Detect which cell encompasses the target text, then output its (X, Y) center coordinate. 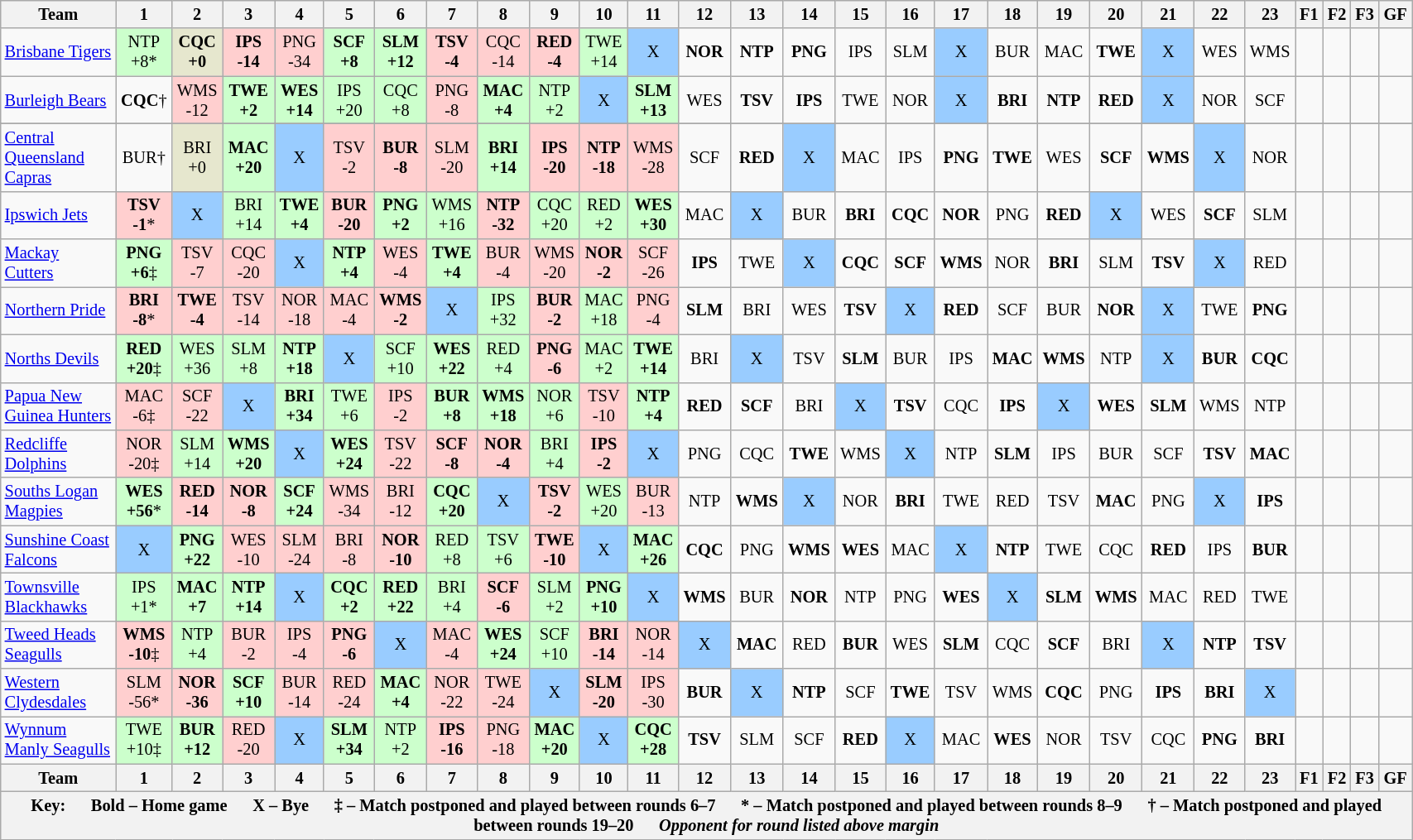
IPS-14 (248, 52)
NTP+8* (144, 52)
PNG+2 (401, 215)
Western Clydesdales (58, 693)
MAC+26 (654, 550)
TSV-1* (144, 215)
SLM-24 (300, 550)
SLM+34 (349, 740)
PNG-34 (300, 52)
Papua New Guinea Hunters (58, 406)
BUR-8 (401, 157)
NTP+18 (300, 358)
MAC+7 (197, 597)
MAC-6‡ (144, 406)
NTP-18 (603, 157)
CQC+0 (197, 52)
IPS+20 (349, 100)
WES+20 (603, 502)
BRI-14 (603, 645)
Norths Devils (58, 358)
TSV-7 (197, 263)
TSV-10 (603, 406)
BUR+8 (452, 406)
Tweed Heads Seagulls (58, 645)
NOR+6 (555, 406)
Northern Pride (58, 310)
BUR-20 (349, 215)
TWE+10‡ (144, 740)
WMS-10‡ (144, 645)
SLM+13 (654, 100)
WMS-20 (555, 263)
TSV-14 (248, 310)
TWE-24 (503, 693)
WES+14 (300, 100)
BRI-8 (349, 550)
PNG+10 (603, 597)
SLM-56* (144, 693)
RED+2 (603, 215)
TSV-22 (401, 454)
RED+20‡ (144, 358)
SLM+12 (401, 52)
Ipswich Jets (58, 215)
RED-4 (555, 52)
BUR† (144, 157)
SCF+24 (300, 502)
CQC+2 (349, 597)
Wynnum Manly Seagulls (58, 740)
TSV+6 (503, 550)
BRI+0 (197, 157)
PNG+22 (197, 550)
BUR-13 (654, 502)
NOR-14 (654, 645)
NOR-8 (248, 502)
CQC† (144, 100)
WMS-12 (197, 100)
RED-20 (248, 740)
MAC+2 (603, 358)
SCF+8 (349, 52)
SCF-26 (654, 263)
IPS-30 (654, 693)
RED-24 (349, 693)
SCF-8 (452, 454)
NTP+14 (248, 597)
BUR-14 (300, 693)
TWE-10 (555, 550)
Burleigh Bears (58, 100)
WMS+20 (248, 454)
Mackay Cutters (58, 263)
WMS-34 (349, 502)
BUR-4 (503, 263)
RED-14 (197, 502)
TWE+2 (248, 100)
NOR-20‡ (144, 454)
IPS+1* (144, 597)
Townsville Blackhawks (58, 597)
BRI-8* (144, 310)
CQC-14 (503, 52)
IPS-20 (555, 157)
PNG+6‡ (144, 263)
IPS+32 (503, 310)
CQC+28 (654, 740)
Redcliffe Dolphins (58, 454)
BUR+12 (197, 740)
PNG-4 (654, 310)
PNG-8 (452, 100)
NOR-36 (197, 693)
NOR-22 (452, 693)
TWE-4 (197, 310)
RED+8 (452, 550)
WES+22 (452, 358)
WES+56* (144, 502)
WMS-2 (401, 310)
SCF-22 (197, 406)
CQC-20 (248, 263)
WMS-28 (654, 157)
TWE+6 (349, 406)
NOR-10 (401, 550)
CQC+8 (401, 100)
Central Queensland Capras (58, 157)
TSV-4 (452, 52)
WMS+16 (452, 215)
SCF-6 (503, 597)
PNG-18 (503, 740)
Brisbane Tigers (58, 52)
NOR-4 (503, 454)
WMS+18 (503, 406)
RED+4 (503, 358)
Souths Logan Magpies (58, 502)
WES+30 (654, 215)
SLM+2 (555, 597)
WES+36 (197, 358)
IPS-16 (452, 740)
Sunshine Coast Falcons (58, 550)
NOR-18 (300, 310)
SLM+14 (197, 454)
MAC+18 (603, 310)
WES-4 (401, 263)
NOR-2 (603, 263)
IPS-4 (300, 645)
RED+22 (401, 597)
NTP-32 (503, 215)
WES-10 (248, 550)
BRI+34 (300, 406)
BRI-12 (401, 502)
SLM+8 (248, 358)
